Scan for the cell matching the given text and deliver its [X, Y] coordinate at center. 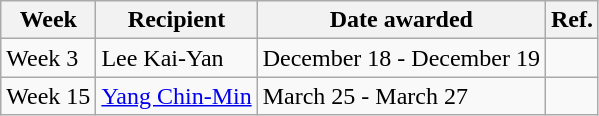
Week [48, 20]
Week 3 [48, 58]
March 25 - March 27 [401, 96]
Recipient [176, 20]
Lee Kai-Yan [176, 58]
December 18 - December 19 [401, 58]
Ref. [572, 20]
Date awarded [401, 20]
Week 15 [48, 96]
Yang Chin-Min [176, 96]
